Find where the given text appears and provide that cell's center as [x, y] coordinate. 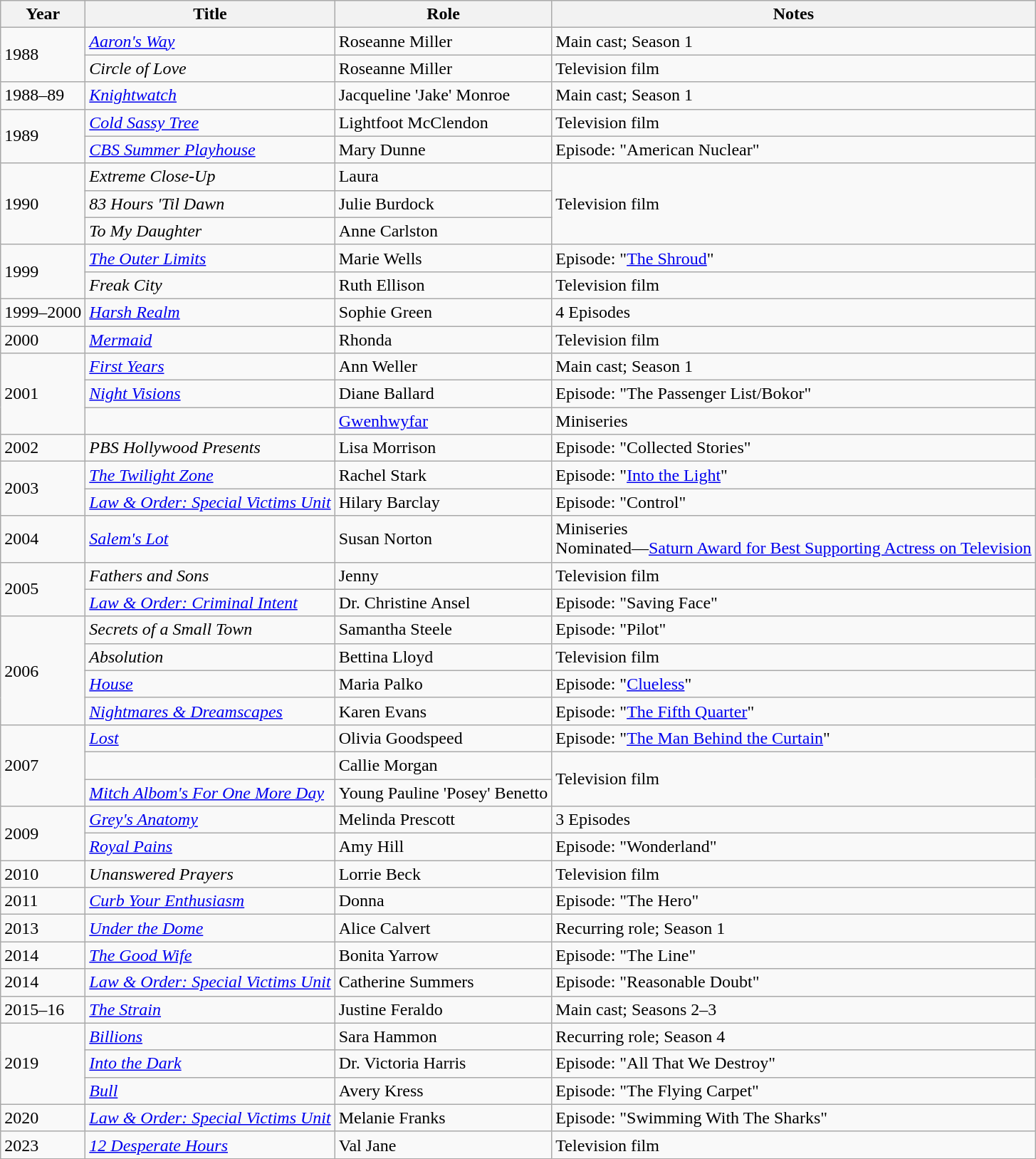
Episode: "The Line" [793, 955]
Nightmares & Dreamscapes [210, 711]
2015–16 [43, 1009]
Young Pauline 'Posey' Benetto [443, 793]
2003 [43, 489]
Avery Kress [443, 1091]
Unanswered Prayers [210, 874]
4 Episodes [793, 312]
2004 [43, 539]
1988 [43, 55]
Justine Feraldo [443, 1009]
Role [443, 14]
The Outer Limits [210, 258]
Lorrie Beck [443, 874]
Mitch Albom's For One More Day [210, 793]
Harsh Realm [210, 312]
Bettina Lloyd [443, 657]
Episode: "The Flying Carpet" [793, 1091]
Billions [210, 1036]
Susan Norton [443, 539]
2011 [43, 901]
2009 [43, 833]
Rhonda [443, 340]
Grey's Anatomy [210, 820]
Episode: "Pilot" [793, 630]
Catherine Summers [443, 982]
Under the Dome [210, 928]
Dr. Christine Ansel [443, 603]
2000 [43, 340]
2023 [43, 1145]
2001 [43, 394]
Episode: "Into the Light" [793, 475]
Ruth Ellison [443, 285]
Marie Wells [443, 258]
12 Desperate Hours [210, 1145]
Freak City [210, 285]
Miniseries [793, 421]
Salem's Lot [210, 539]
3 Episodes [793, 820]
Dr. Victoria Harris [443, 1064]
Sara Hammon [443, 1036]
Lightfoot McClendon [443, 123]
1988–89 [43, 95]
Knightwatch [210, 95]
Julie Burdock [443, 204]
Main cast; Seasons 2–3 [793, 1009]
Episode: "The Man Behind the Curtain" [793, 738]
The Twilight Zone [210, 475]
CBS Summer Playhouse [210, 150]
Episode: "Saving Face" [793, 603]
Episode: "All That We Destroy" [793, 1064]
Diane Ballard [443, 394]
Absolution [210, 657]
Fathers and Sons [210, 576]
Circle of Love [210, 68]
Karen Evans [443, 711]
Episode: "Reasonable Doubt" [793, 982]
Gwenhwyfar [443, 421]
Val Jane [443, 1145]
Mermaid [210, 340]
Alice Calvert [443, 928]
Jacqueline 'Jake' Monroe [443, 95]
2020 [43, 1118]
Laura [443, 177]
Recurring role; Season 1 [793, 928]
2007 [43, 765]
1999 [43, 271]
Jenny [443, 576]
Episode: "The Shroud" [793, 258]
Bull [210, 1091]
Into the Dark [210, 1064]
Title [210, 14]
2006 [43, 670]
House [210, 684]
Recurring role; Season 4 [793, 1036]
To My Daughter [210, 231]
Aaron's Way [210, 41]
Sophie Green [443, 312]
Ann Weller [443, 367]
2005 [43, 589]
Secrets of a Small Town [210, 630]
Episode: "Collected Stories" [793, 448]
Episode: "The Passenger List/Bokor" [793, 394]
Melinda Prescott [443, 820]
PBS Hollywood Presents [210, 448]
2002 [43, 448]
Melanie Franks [443, 1118]
1999–2000 [43, 312]
The Good Wife [210, 955]
Anne Carlston [443, 231]
Night Visions [210, 394]
Bonita Yarrow [443, 955]
Notes [793, 14]
2019 [43, 1064]
Cold Sassy Tree [210, 123]
Royal Pains [210, 847]
Episode: "Swimming With The Sharks" [793, 1118]
2013 [43, 928]
Callie Morgan [443, 765]
Amy Hill [443, 847]
Lost [210, 738]
Episode: "The Fifth Quarter" [793, 711]
Lisa Morrison [443, 448]
Rachel Stark [443, 475]
Episode: "Control" [793, 502]
Maria Palko [443, 684]
Episode: "American Nuclear" [793, 150]
Episode: "The Hero" [793, 901]
The Strain [210, 1009]
Extreme Close-Up [210, 177]
Donna [443, 901]
MiniseriesNominated—Saturn Award for Best Supporting Actress on Television [793, 539]
2010 [43, 874]
Law & Order: Criminal Intent [210, 603]
Hilary Barclay [443, 502]
Episode: "Wonderland" [793, 847]
Episode: "Clueless" [793, 684]
83 Hours 'Til Dawn [210, 204]
Curb Your Enthusiasm [210, 901]
First Years [210, 367]
Mary Dunne [443, 150]
Year [43, 14]
Olivia Goodspeed [443, 738]
1989 [43, 136]
Samantha Steele [443, 630]
1990 [43, 204]
